Detect which cell encompasses the target text, then output its [X, Y] center coordinate. 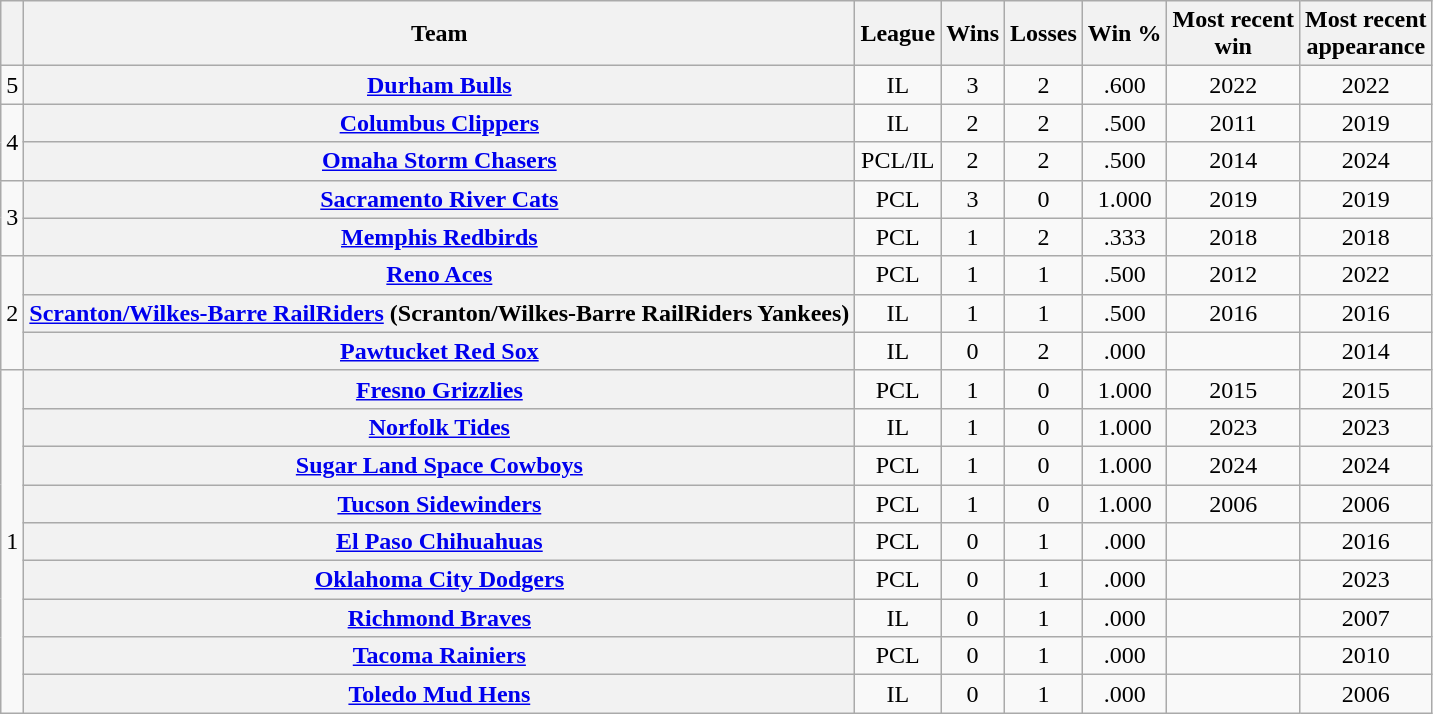
Tucson Sidewinders [440, 503]
.333 [1124, 237]
Toledo Mud Hens [440, 694]
Richmond Braves [440, 618]
Team [440, 34]
El Paso Chihuahuas [440, 542]
Most recentappearance [1366, 34]
.600 [1124, 85]
4 [12, 142]
Oklahoma City Dodgers [440, 580]
Fresno Grizzlies [440, 389]
Scranton/Wilkes-Barre RailRiders (Scranton/Wilkes-Barre RailRiders Yankees) [440, 313]
Win % [1124, 34]
2011 [1234, 123]
Reno Aces [440, 275]
2010 [1366, 656]
Columbus Clippers [440, 123]
5 [12, 85]
Losses [1044, 34]
2007 [1366, 618]
Sacramento River Cats [440, 199]
2012 [1234, 275]
Wins [973, 34]
Pawtucket Red Sox [440, 351]
Durham Bulls [440, 85]
Omaha Storm Chasers [440, 161]
League [898, 34]
Norfolk Tides [440, 427]
Sugar Land Space Cowboys [440, 465]
PCL/IL [898, 161]
Tacoma Rainiers [440, 656]
Memphis Redbirds [440, 237]
Most recentwin [1234, 34]
